Extract the [x, y] coordinate from the center of the cell holding the provided text.  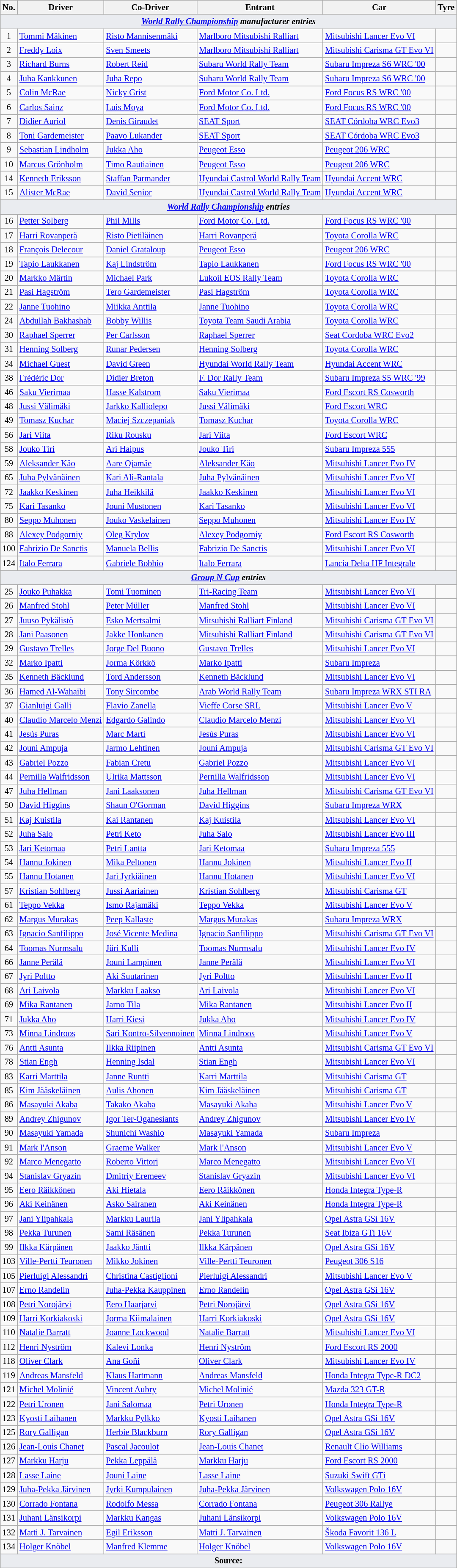
18 [9, 249]
Peugeot 306 Rallye [379, 1504]
Markku Pylkko [150, 1418]
Egil Eriksson [150, 1532]
83 [9, 1076]
Seat Ibiza GTi 16V [379, 1233]
Staffan Parmander [150, 178]
José Vicente Medina [150, 934]
76 [9, 1048]
Takako Akaba [150, 1105]
112 [9, 1347]
Ismo Rajamäki [150, 905]
Jani Paasonen [61, 634]
Peter Müller [150, 606]
Jorma Kiimalainen [150, 1319]
125 [9, 1432]
Aare Ojamäe [150, 463]
Phil Mills [150, 221]
Frédéric Dor [61, 378]
Markko Märtin [61, 278]
Hyundai World Rally Team [260, 364]
Riku Rousku [150, 435]
Kalevi Lonka [150, 1347]
51 [9, 820]
72 [9, 492]
88 [9, 535]
25 [9, 592]
34 [9, 364]
Aulis Ahonen [150, 1090]
Jüri Kulli [150, 948]
Abdullah Bakhashab [61, 321]
118 [9, 1361]
Pekka Leppälä [150, 1461]
4 [9, 79]
100 [9, 549]
Driver [61, 7]
Alister McRae [61, 193]
Renault Clio Williams [379, 1447]
World Rally Championship entries [228, 207]
105 [9, 1276]
110 [9, 1333]
8 [9, 136]
50 [9, 805]
14 [9, 178]
Petri Lantta [150, 848]
Aki Suutarinen [150, 976]
Sari Kontro-Silvennoinen [150, 1034]
36 [9, 691]
Richard Burns [61, 64]
41 [9, 734]
Subaru Impreza S5 WRC '99 [379, 378]
99 [9, 1247]
Vieffe Corse SRL [260, 706]
Kenneth Eriksson [61, 178]
Peugeot 306 S16 [379, 1261]
67 [9, 976]
123 [9, 1418]
96 [9, 1204]
Petter Solberg [61, 221]
Michael Guest [61, 364]
97 [9, 1219]
Vincent Aubry [150, 1390]
20 [9, 278]
Škoda Favorit 136 L [379, 1532]
Timo Rautiainen [150, 164]
Suzuki Swift GTi [379, 1475]
Co-Driver [150, 7]
Hasse Kalstrom [150, 392]
Mazda 323 GT-R [379, 1390]
5 [9, 93]
95 [9, 1190]
121 [9, 1390]
94 [9, 1176]
Ulrika Mattsson [150, 777]
21 [9, 292]
35 [9, 677]
Car [379, 7]
103 [9, 1261]
66 [9, 962]
Kari Ali-Rantala [150, 478]
32 [9, 663]
40 [9, 720]
53 [9, 848]
Janne Runtti [150, 1076]
Ari Haipus [150, 449]
Juuso Pykälistö [61, 620]
Maciej Szczepaniak [150, 420]
61 [9, 905]
98 [9, 1233]
Didier Breton [150, 378]
Henning Isdal [150, 1062]
Tony Sircombe [150, 691]
Juha Heikkilä [150, 492]
126 [9, 1447]
Fabian Cretu [150, 763]
Manuela Bellis [150, 549]
Jussi Aariainen [150, 891]
52 [9, 834]
Seat Cordoba WRC Evo2 [379, 335]
Oleg Krylov [150, 535]
Dmitriy Eremeev [150, 1176]
62 [9, 919]
Risto Pietiläinen [150, 235]
Ana Goñi [150, 1361]
58 [9, 449]
World Rally Championship manufacturer entries [228, 22]
François Delecour [61, 249]
48 [9, 407]
Source: [228, 1561]
Arab World Rally Team [260, 691]
Christina Castiglioni [150, 1276]
Sven Smeets [150, 50]
Entrant [260, 7]
Michael Park [150, 278]
17 [9, 235]
73 [9, 1034]
Carlos Sainz [61, 107]
Mikko Jokinen [150, 1261]
109 [9, 1319]
46 [9, 392]
Tomi Tuominen [150, 592]
65 [9, 478]
71 [9, 1019]
37 [9, 706]
Klaus Hartmann [150, 1375]
Jaakko Jäntti [150, 1247]
Juha Kankkunen [61, 79]
Jorma Körkkö [150, 663]
69 [9, 1005]
54 [9, 863]
64 [9, 948]
10 [9, 164]
Harri Kiesi [150, 1019]
Miikka Anttila [150, 307]
22 [9, 307]
Jouni Mustonen [150, 506]
55 [9, 877]
2 [9, 50]
Mitsubishi Lancer Evo III [379, 834]
122 [9, 1404]
Bobby Willis [150, 321]
F. Dor Rally Team [260, 378]
Daniel Grataloup [150, 249]
128 [9, 1475]
43 [9, 763]
Peep Kallaste [150, 919]
Jouni Lampinen [150, 962]
80 [9, 520]
47 [9, 791]
Kaj Lindström [150, 264]
16 [9, 221]
Risto Mannisenmäki [150, 36]
86 [9, 1105]
David Senior [150, 193]
Jarkko Kalliolepo [150, 407]
Petri Keto [150, 834]
9 [9, 150]
Paavo Lukander [150, 136]
15 [9, 193]
Rodolfo Messa [150, 1504]
Per Carlsson [150, 335]
Graeme Walker [150, 1148]
30 [9, 335]
63 [9, 934]
Tommi Mäkinen [61, 36]
132 [9, 1532]
Jyrki Kumpulainen [150, 1490]
42 [9, 748]
Group N Cup entries [228, 578]
Asko Sairanen [150, 1204]
Gianluigi Galli [61, 706]
75 [9, 506]
1 [9, 36]
89 [9, 1119]
56 [9, 435]
3 [9, 64]
Juha-Pekka Kauppinen [150, 1290]
Markku Laakso [150, 991]
Edgardo Galindo [150, 720]
Marcus Grönholm [61, 164]
85 [9, 1090]
Jani Salomaa [150, 1404]
49 [9, 420]
Pascal Jacoulot [150, 1447]
Manfred Klemme [150, 1546]
44 [9, 777]
Markku Kangas [150, 1518]
Honda Integra Type-R DC2 [379, 1375]
Toni Gardemeister [61, 136]
127 [9, 1461]
129 [9, 1490]
Jouni Laine [150, 1475]
Robert Reid [150, 64]
Nicky Grist [150, 93]
108 [9, 1304]
6 [9, 107]
Denis Giraudet [150, 122]
Jouko Vaskelainen [150, 520]
31 [9, 349]
124 [9, 563]
78 [9, 1062]
Jorge Del Buono [150, 649]
Shaun O'Gorman [150, 805]
28 [9, 634]
Tero Gardemeister [150, 292]
Runar Pedersen [150, 349]
Sami Räsänen [150, 1233]
Jani Laaksonen [150, 791]
Kai Rantanen [150, 820]
Shunichi Washio [150, 1133]
Lancia Delta HF Integrale [379, 563]
Joanne Lockwood [150, 1333]
68 [9, 991]
Ilkka Riipinen [150, 1048]
Gabriele Bobbio [150, 563]
Jarmo Lehtinen [150, 748]
27 [9, 620]
Herbie Blackburn [150, 1432]
Mika Peltonen [150, 863]
Aki Hietala [150, 1190]
Tyre [446, 7]
Didier Auriol [61, 122]
59 [9, 463]
29 [9, 649]
Jarno Tila [150, 1005]
Lukoil EOS Rally Team [260, 278]
38 [9, 378]
Jakke Honkanen [150, 634]
Subaru Impreza WRX STI RA [379, 691]
7 [9, 122]
Freddy Loix [61, 50]
Flavio Zanella [150, 706]
Jouko Puhakka [61, 592]
Igor Ter-Oganesiants [150, 1119]
134 [9, 1546]
Sebastian Lindholm [61, 150]
107 [9, 1290]
57 [9, 891]
Esko Mertsalmi [150, 620]
Juha Repo [150, 79]
24 [9, 321]
130 [9, 1504]
David Green [150, 364]
Marc Martí [150, 734]
Eero Haarjarvi [150, 1304]
Roberto Vittori [150, 1161]
No. [9, 7]
Luis Moya [150, 107]
92 [9, 1161]
131 [9, 1518]
90 [9, 1133]
Hamed Al-Wahaibi [61, 691]
Toyota Team Saudi Arabia [260, 321]
26 [9, 606]
Colin McRae [61, 93]
Tord Andersson [150, 677]
Tri-Racing Team [260, 592]
91 [9, 1148]
Markku Laurila [150, 1219]
Jari Jyrkiäinen [150, 877]
119 [9, 1375]
19 [9, 264]
